Detect which cell encompasses the target text, then output its [X, Y] center coordinate. 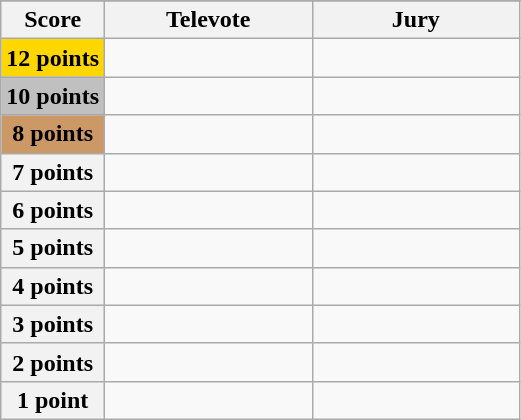
6 points [53, 210]
5 points [53, 248]
12 points [53, 58]
Jury [416, 20]
10 points [53, 96]
Score [53, 20]
4 points [53, 286]
2 points [53, 362]
Televote [209, 20]
1 point [53, 400]
3 points [53, 324]
8 points [53, 134]
7 points [53, 172]
